For the text-containing cell, return its midpoint in (x, y) coordinate format. 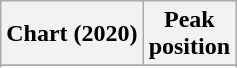
Peakposition (189, 34)
Chart (2020) (72, 34)
